Search for the cell housing the specified text and yield its (X, Y) center coordinate. 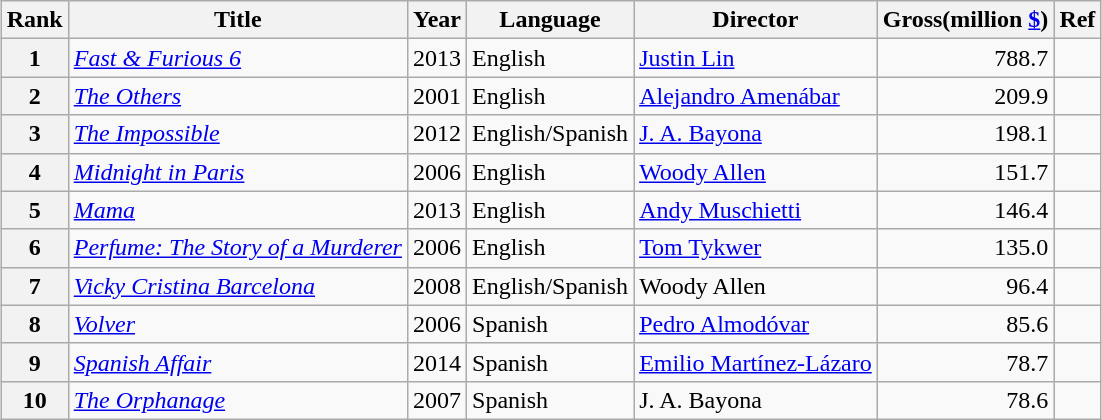
2014 (436, 362)
2008 (436, 286)
1 (34, 58)
Justin Lin (756, 58)
The Impossible (238, 134)
Emilio Martínez-Lázaro (756, 362)
Vicky Cristina Barcelona (238, 286)
96.4 (966, 286)
209.9 (966, 96)
Year (436, 20)
Gross(million $) (966, 20)
788.7 (966, 58)
Midnight in Paris (238, 172)
Mama (238, 210)
9 (34, 362)
2012 (436, 134)
The Others (238, 96)
2001 (436, 96)
78.7 (966, 362)
The Orphanage (238, 400)
Andy Muschietti (756, 210)
135.0 (966, 248)
2 (34, 96)
8 (34, 324)
7 (34, 286)
Spanish Affair (238, 362)
198.1 (966, 134)
Ref (1078, 20)
78.6 (966, 400)
Alejandro Amenábar (756, 96)
5 (34, 210)
Tom Tykwer (756, 248)
151.7 (966, 172)
Title (238, 20)
10 (34, 400)
3 (34, 134)
85.6 (966, 324)
4 (34, 172)
Fast & Furious 6 (238, 58)
6 (34, 248)
Pedro Almodóvar (756, 324)
2007 (436, 400)
Director (756, 20)
Rank (34, 20)
146.4 (966, 210)
Perfume: The Story of a Murderer (238, 248)
Language (550, 20)
Volver (238, 324)
